Extract the [X, Y] coordinate from the center of the cell holding the provided text.  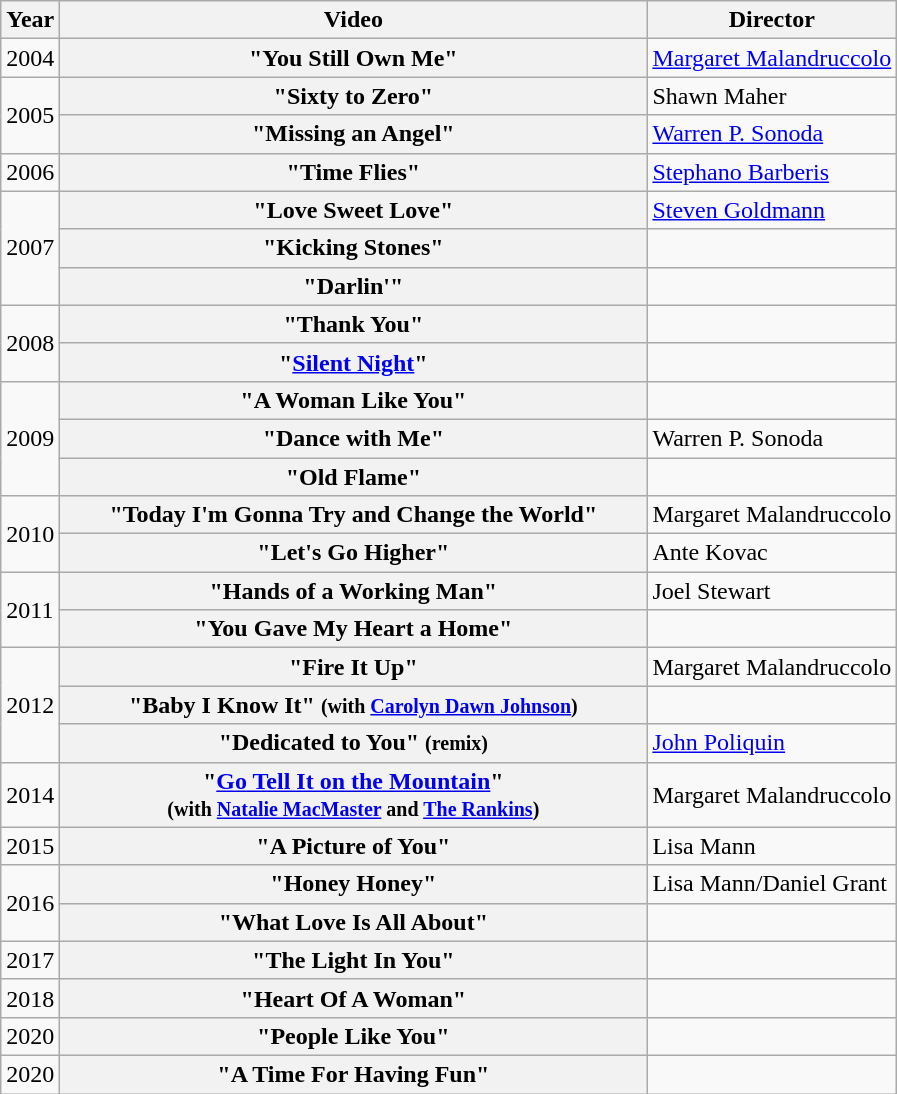
"Heart Of A Woman" [354, 998]
2009 [30, 438]
"You Still Own Me" [354, 58]
"Let's Go Higher" [354, 553]
"Hands of a Working Man" [354, 591]
2016 [30, 903]
2006 [30, 172]
Lisa Mann [772, 846]
"The Light In You" [354, 960]
"Honey Honey" [354, 884]
"Go Tell It on the Mountain"(with Natalie MacMaster and The Rankins) [354, 794]
"People Like You" [354, 1036]
John Poliquin [772, 743]
2010 [30, 534]
Year [30, 20]
"Time Flies" [354, 172]
"A Picture of You" [354, 846]
2011 [30, 610]
"Old Flame" [354, 477]
2008 [30, 343]
"Thank You" [354, 324]
2015 [30, 846]
Stephano Barberis [772, 172]
"A Woman Like You" [354, 400]
"Baby I Know It" (with Carolyn Dawn Johnson) [354, 705]
"Dedicated to You" (remix) [354, 743]
"What Love Is All About" [354, 922]
2012 [30, 705]
"Darlin'" [354, 286]
Joel Stewart [772, 591]
"You Gave My Heart a Home" [354, 629]
Ante Kovac [772, 553]
Video [354, 20]
"Missing an Angel" [354, 134]
2007 [30, 248]
"Love Sweet Love" [354, 210]
Director [772, 20]
2014 [30, 794]
"Today I'm Gonna Try and Change the World" [354, 515]
Steven Goldmann [772, 210]
2017 [30, 960]
"Silent Night" [354, 362]
2004 [30, 58]
"A Time For Having Fun" [354, 1074]
Shawn Maher [772, 96]
"Kicking Stones" [354, 248]
"Fire It Up" [354, 667]
2005 [30, 115]
"Dance with Me" [354, 438]
"Sixty to Zero" [354, 96]
Lisa Mann/Daniel Grant [772, 884]
2018 [30, 998]
